For the text-containing cell, return its midpoint in (x, y) coordinate format. 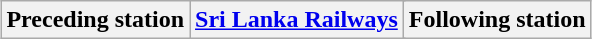
Preceding station (96, 20)
Sri Lanka Railways (297, 20)
Following station (497, 20)
